From the cell containing the given text, extract its center point as [x, y] coordinate. 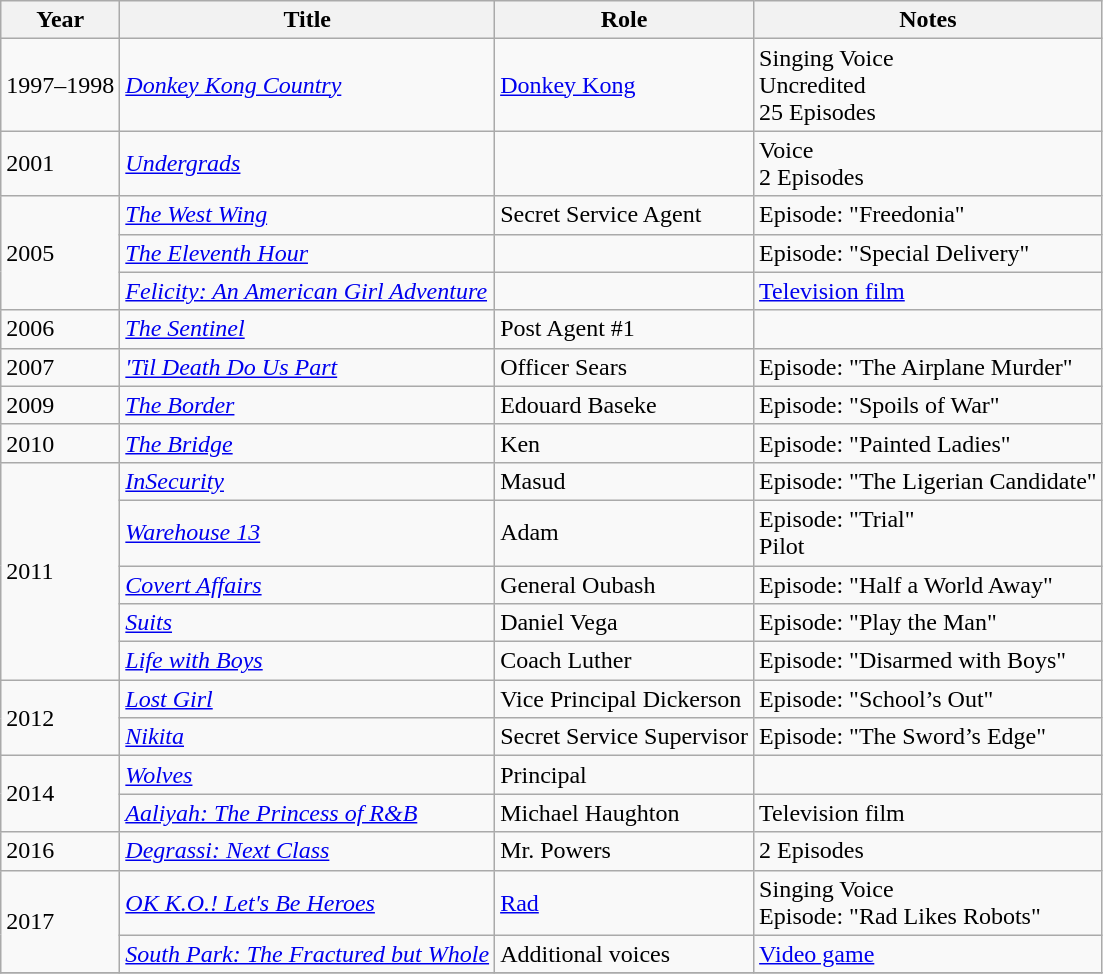
2017 [60, 922]
2016 [60, 851]
Title [308, 20]
Episode: "The Airplane Murder" [928, 367]
2014 [60, 794]
The Bridge [308, 443]
Video game [928, 954]
2005 [60, 253]
South Park: The Fractured but Whole [308, 954]
Episode: "Freedonia" [928, 215]
Rad [624, 902]
Episode: "The Ligerian Candidate" [928, 481]
Coach Luther [624, 661]
Undergrads [308, 164]
Degrassi: Next Class [308, 851]
Masud [624, 481]
Episode: "Spoils of War" [928, 405]
Additional voices [624, 954]
Year [60, 20]
Episode: "Painted Ladies" [928, 443]
Episode: "Half a World Away" [928, 585]
Adam [624, 532]
Warehouse 13 [308, 532]
2001 [60, 164]
Episode: "Trial" Pilot [928, 532]
Felicity: An American Girl Adventure [308, 291]
1997–1998 [60, 85]
Episode: "Disarmed with Boys" [928, 661]
OK K.O.! Let's Be Heroes [308, 902]
Lost Girl [308, 699]
Nikita [308, 737]
Secret Service Supervisor [624, 737]
Episode: "School’s Out" [928, 699]
The West Wing [308, 215]
2011 [60, 570]
The Border [308, 405]
Daniel Vega [624, 623]
2 Episodes [928, 851]
General Oubash [624, 585]
Covert Affairs [308, 585]
Post Agent #1 [624, 329]
The Sentinel [308, 329]
Singing Voice Episode: "Rad Likes Robots" [928, 902]
Episode: "The Sword’s Edge" [928, 737]
Life with Boys [308, 661]
Mr. Powers [624, 851]
Voice 2 Episodes [928, 164]
InSecurity [308, 481]
2007 [60, 367]
'Til Death Do Us Part [308, 367]
Notes [928, 20]
Secret Service Agent [624, 215]
Ken [624, 443]
Role [624, 20]
Donkey Kong [624, 85]
Vice Principal Dickerson [624, 699]
2006 [60, 329]
Suits [308, 623]
Episode: "Play the Man" [928, 623]
2009 [60, 405]
Aaliyah: The Princess of R&B [308, 813]
Wolves [308, 775]
Edouard Baseke [624, 405]
2012 [60, 718]
Principal [624, 775]
Officer Sears [624, 367]
The Eleventh Hour [308, 253]
Episode: "Special Delivery" [928, 253]
Michael Haughton [624, 813]
Singing Voice Uncredited 25 Episodes [928, 85]
2010 [60, 443]
Donkey Kong Country [308, 85]
